Extract the [X, Y] coordinate from the center of the cell holding the provided text.  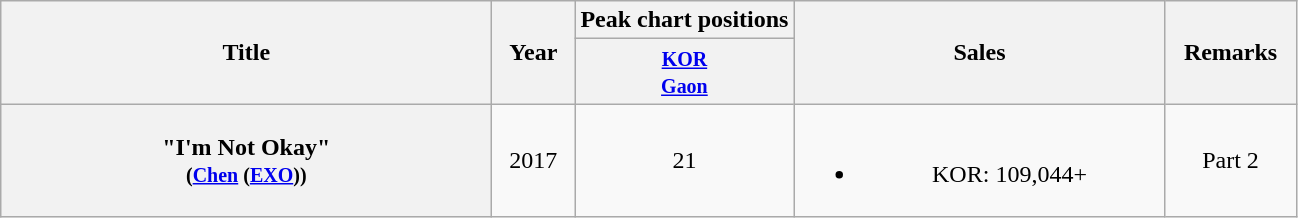
Part 2 [1230, 160]
Year [534, 52]
KOR: 109,044+ [980, 160]
Remarks [1230, 52]
"I'm Not Okay"(Chen (EXO)) [246, 160]
Peak chart positions [684, 20]
Sales [980, 52]
2017 [534, 160]
Title [246, 52]
KORGaon [684, 72]
21 [684, 160]
